Identify which cell holds the provided text, then report its (x, y) central coordinate. 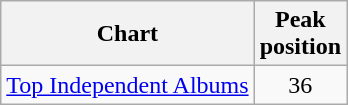
Chart (128, 34)
Top Independent Albums (128, 85)
Peakposition (300, 34)
36 (300, 85)
